Output the [X, Y] coordinate of the center of the cell containing the given text.  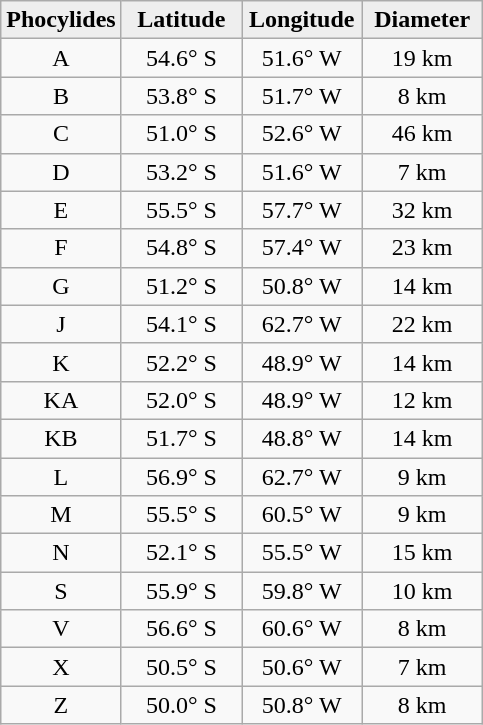
M [61, 515]
50.6° W [302, 667]
60.5° W [302, 515]
Z [61, 705]
46 km [422, 134]
52.0° S [181, 400]
J [61, 324]
B [61, 96]
23 km [422, 248]
KA [61, 400]
52.1° S [181, 553]
Phocylides [61, 20]
32 km [422, 210]
C [61, 134]
52.2° S [181, 362]
G [61, 286]
A [61, 58]
55.5° W [302, 553]
KB [61, 438]
X [61, 667]
51.2° S [181, 286]
Latitude [181, 20]
54.1° S [181, 324]
V [61, 629]
52.6° W [302, 134]
53.2° S [181, 172]
S [61, 591]
10 km [422, 591]
54.6° S [181, 58]
56.9° S [181, 477]
22 km [422, 324]
48.8° W [302, 438]
57.4° W [302, 248]
E [61, 210]
D [61, 172]
51.0° S [181, 134]
51.7° S [181, 438]
12 km [422, 400]
N [61, 553]
L [61, 477]
60.6° W [302, 629]
53.8° S [181, 96]
56.6° S [181, 629]
Diameter [422, 20]
54.8° S [181, 248]
F [61, 248]
15 km [422, 553]
50.0° S [181, 705]
Longitude [302, 20]
55.9° S [181, 591]
19 km [422, 58]
50.5° S [181, 667]
51.7° W [302, 96]
57.7° W [302, 210]
K [61, 362]
59.8° W [302, 591]
